Locate the cell with the specified text and output its [x, y] center coordinate. 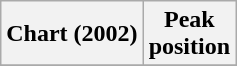
Peakposition [189, 34]
Chart (2002) [72, 34]
